Output the [X, Y] coordinate of the center of the cell containing the given text.  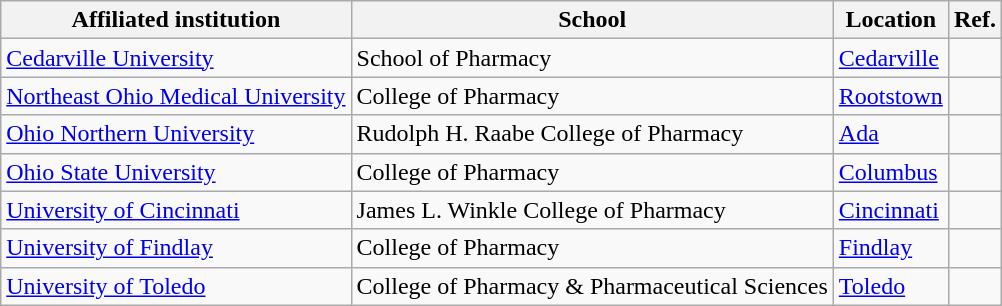
College of Pharmacy & Pharmaceutical Sciences [592, 286]
James L. Winkle College of Pharmacy [592, 210]
Rootstown [890, 96]
Affiliated institution [176, 20]
Northeast Ohio Medical University [176, 96]
University of Findlay [176, 248]
Ada [890, 134]
Rudolph H. Raabe College of Pharmacy [592, 134]
Columbus [890, 172]
School of Pharmacy [592, 58]
Toledo [890, 286]
Ohio State University [176, 172]
Cedarville [890, 58]
Findlay [890, 248]
University of Cincinnati [176, 210]
Location [890, 20]
University of Toledo [176, 286]
Cedarville University [176, 58]
Cincinnati [890, 210]
Ohio Northern University [176, 134]
Ref. [974, 20]
School [592, 20]
